Pinpoint the cell where the given text exists, returning its [x, y] midpoint coordinate. 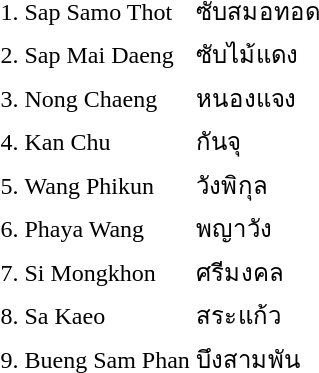
Wang Phikun [107, 185]
Kan Chu [107, 142]
Sap Mai Daeng [107, 54]
Nong Chaeng [107, 98]
Si Mongkhon [107, 272]
Sa Kaeo [107, 316]
Phaya Wang [107, 228]
